From the cell containing the given text, extract its center point as (x, y) coordinate. 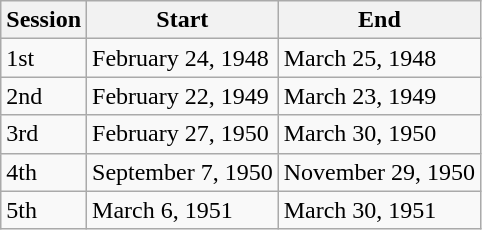
5th (44, 210)
March 23, 1949 (379, 96)
September 7, 1950 (183, 172)
November 29, 1950 (379, 172)
Session (44, 20)
March 30, 1950 (379, 134)
February 27, 1950 (183, 134)
March 25, 1948 (379, 58)
4th (44, 172)
1st (44, 58)
3rd (44, 134)
February 22, 1949 (183, 96)
2nd (44, 96)
March 30, 1951 (379, 210)
February 24, 1948 (183, 58)
March 6, 1951 (183, 210)
Start (183, 20)
End (379, 20)
